Search for the cell housing the specified text and yield its [X, Y] center coordinate. 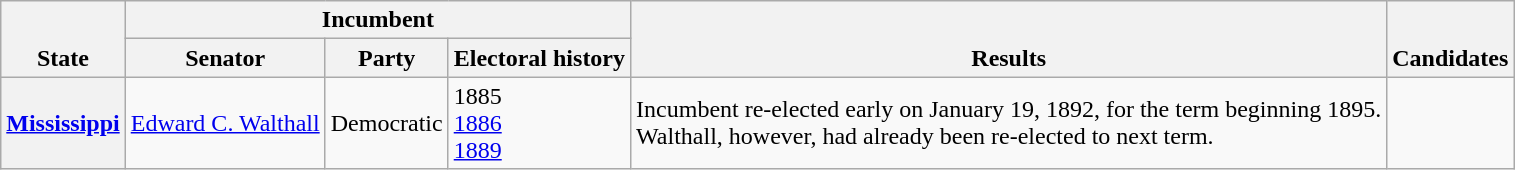
Party [386, 58]
1885 1886 1889 [539, 123]
Incumbent [378, 20]
Democratic [386, 123]
Candidates [1450, 39]
Edward C. Walthall [225, 123]
Incumbent re-elected early on January 19, 1892, for the term beginning 1895.Walthall, however, had already been re-elected to next term. [1009, 123]
State [63, 39]
Senator [225, 58]
Results [1009, 39]
Electoral history [539, 58]
Mississippi [63, 123]
